Provide the (x, y) coordinate of the cell's center where the given text is located.  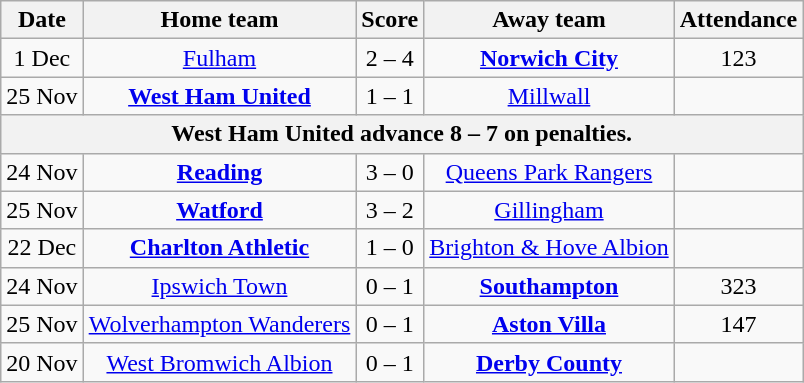
Home team (220, 20)
Watford (220, 210)
Fulham (220, 58)
Gillingham (549, 210)
3 – 2 (390, 210)
1 Dec (42, 58)
Queens Park Rangers (549, 172)
147 (738, 324)
Derby County (549, 362)
Ipswich Town (220, 286)
Attendance (738, 20)
Aston Villa (549, 324)
1 – 1 (390, 96)
Reading (220, 172)
1 – 0 (390, 248)
Charlton Athletic (220, 248)
Brighton & Hove Albion (549, 248)
Score (390, 20)
2 – 4 (390, 58)
West Bromwich Albion (220, 362)
West Ham United (220, 96)
3 – 0 (390, 172)
Millwall (549, 96)
323 (738, 286)
Southampton (549, 286)
Date (42, 20)
22 Dec (42, 248)
West Ham United advance 8 – 7 on penalties. (402, 134)
123 (738, 58)
Norwich City (549, 58)
Wolverhampton Wanderers (220, 324)
Away team (549, 20)
20 Nov (42, 362)
